Pinpoint the cell where the given text exists, returning its [X, Y] midpoint coordinate. 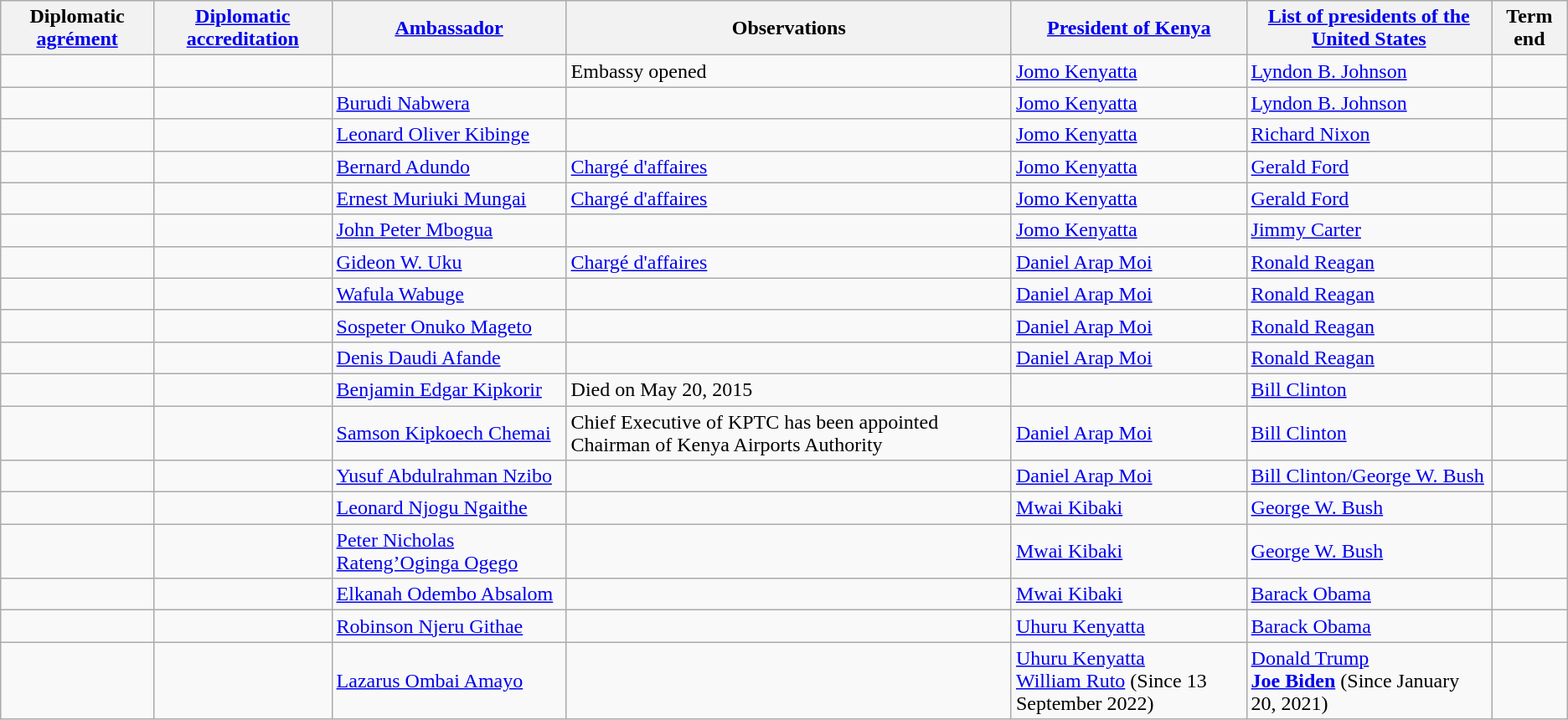
Term end [1529, 28]
Bill Clinton/George W. Bush [1369, 476]
Jimmy Carter [1369, 230]
Diplomatic accreditation [243, 28]
Died on May 20, 2015 [789, 389]
Bernard Adundo [449, 167]
Elkanah Odembo Absalom [449, 594]
Leonard Njogu Ngaithe [449, 508]
Uhuru KenyattaWilliam Ruto (Since 13 September 2022) [1129, 681]
Benjamin Edgar Kipkorir [449, 389]
Denis Daudi Afande [449, 357]
Peter Nicholas Rateng’Oginga Ogego [449, 551]
Samson Kipkoech Chemai [449, 432]
Gideon W. Uku [449, 262]
Lazarus Ombai Amayo [449, 681]
List of presidents of the United States [1369, 28]
Donald TrumpJoe Biden (Since January 20, 2021) [1369, 681]
John Peter Mbogua [449, 230]
Sospeter Onuko Mageto [449, 326]
President of Kenya [1129, 28]
Robinson Njeru Githae [449, 626]
Leonard Oliver Kibinge [449, 135]
Chief Executive of KPTC has been appointed Chairman of Kenya Airports Authority [789, 432]
Observations [789, 28]
Richard Nixon [1369, 135]
Embassy opened [789, 71]
Wafula Wabuge [449, 294]
Burudi Nabwera [449, 103]
Yusuf Abdulrahman Nzibo [449, 476]
Ernest Muriuki Mungai [449, 198]
Ambassador [449, 28]
Uhuru Kenyatta [1129, 626]
Diplomatic agrément [77, 28]
